Locate the cell with the specified text and output its [X, Y] center coordinate. 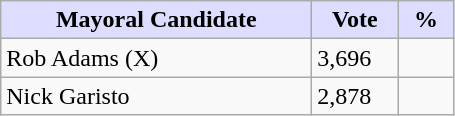
% [426, 20]
Rob Adams (X) [156, 58]
3,696 [355, 58]
Vote [355, 20]
2,878 [355, 96]
Nick Garisto [156, 96]
Mayoral Candidate [156, 20]
